For the text-containing cell, return its midpoint in [x, y] coordinate format. 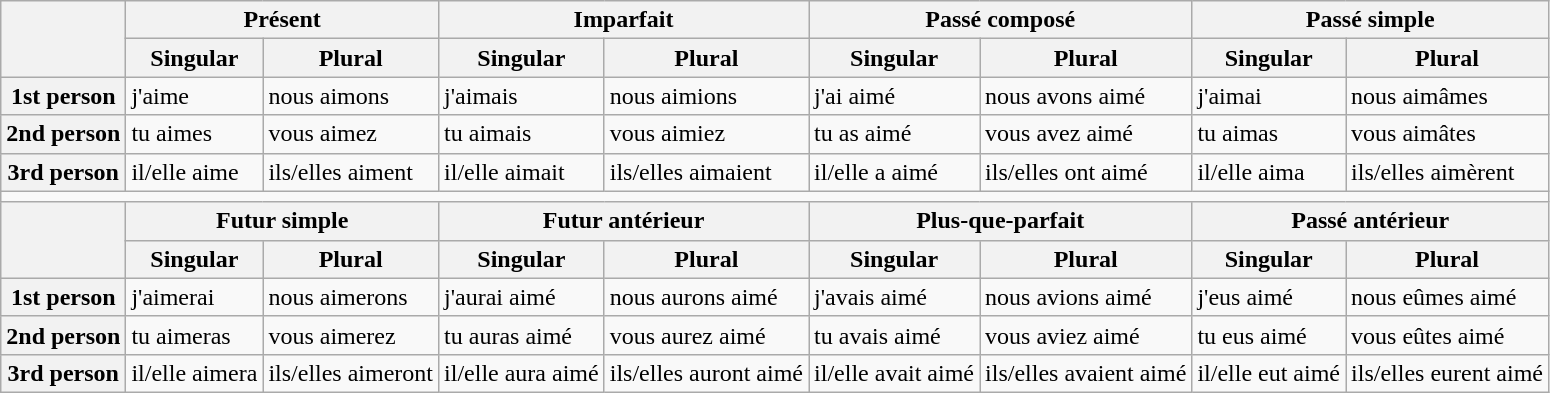
tu aimas [1269, 134]
Futur antérieur [624, 221]
tu auras aimé [522, 335]
Futur simple [282, 221]
nous avions aimé [1086, 297]
nous aimâmes [1448, 96]
vous avez aimé [1086, 134]
ils/elles aimeront [351, 373]
j'avais aimé [894, 297]
Plus-que-parfait [1000, 221]
Passé antérieur [1370, 221]
ils/elles avaient aimé [1086, 373]
Passé composé [1000, 20]
ils/elles aiment [351, 172]
j'ai aimé [894, 96]
vous aviez aimé [1086, 335]
tu avais aimé [894, 335]
Présent [282, 20]
nous eûmes aimé [1448, 297]
il/elle avait aimé [894, 373]
nous aimons [351, 96]
il/elle aima [1269, 172]
j'aimai [1269, 96]
ils/elles auront aimé [706, 373]
ils/elles ont aimé [1086, 172]
nous avons aimé [1086, 96]
tu aimes [194, 134]
vous eûtes aimé [1448, 335]
il/elle aime [194, 172]
Imparfait [624, 20]
j'aimerai [194, 297]
ils/elles eurent aimé [1448, 373]
ils/elles aimèrent [1448, 172]
Passé simple [1370, 20]
nous aimions [706, 96]
tu eus aimé [1269, 335]
ils/elles aimaient [706, 172]
vous aimâtes [1448, 134]
il/elle aimait [522, 172]
nous aurons aimé [706, 297]
vous aimiez [706, 134]
vous aurez aimé [706, 335]
j'aime [194, 96]
j'aimais [522, 96]
j'eus aimé [1269, 297]
nous aimerons [351, 297]
vous aimerez [351, 335]
j'aurai aimé [522, 297]
vous aimez [351, 134]
il/elle eut aimé [1269, 373]
il/elle aimera [194, 373]
il/elle a aimé [894, 172]
tu as aimé [894, 134]
tu aimais [522, 134]
tu aimeras [194, 335]
il/elle aura aimé [522, 373]
